Return [x, y] of the center of cell containing provided text 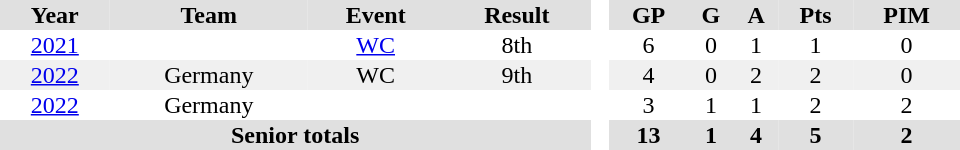
2021 [55, 45]
Result [516, 15]
3 [649, 105]
8th [516, 45]
A [756, 15]
9th [516, 75]
Year [55, 15]
GP [649, 15]
6 [649, 45]
PIM [906, 15]
13 [649, 135]
Pts [816, 15]
5 [816, 135]
Team [209, 15]
Event [376, 15]
Senior totals [295, 135]
G [712, 15]
